From the cell containing the given text, extract its center point as (x, y) coordinate. 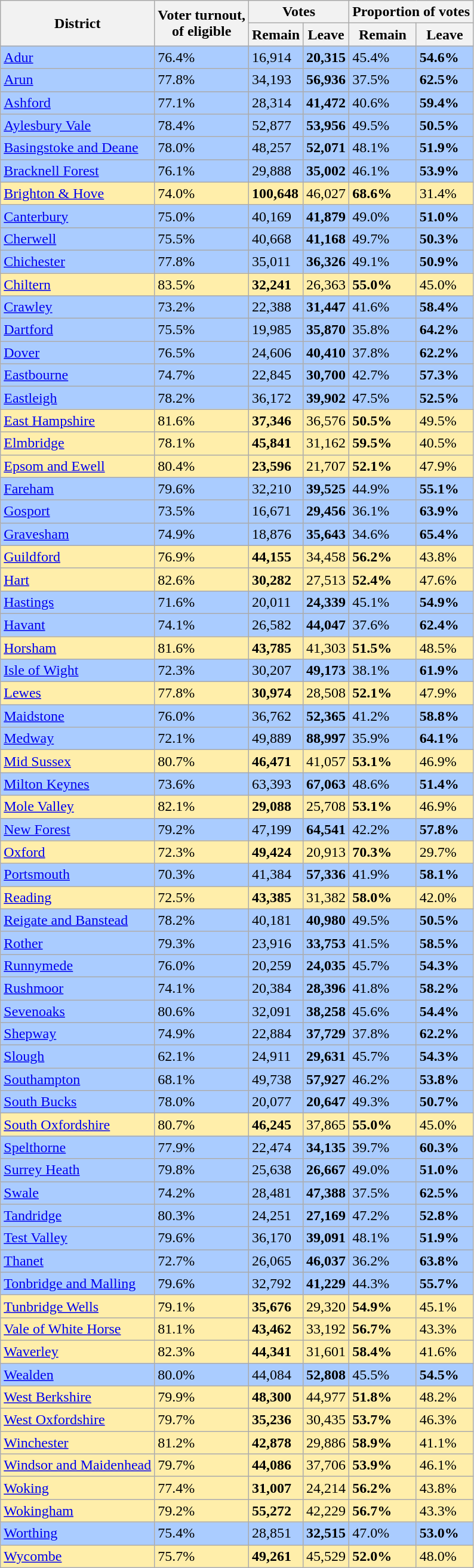
26,582 (276, 625)
49,738 (276, 1079)
Brighton & Hove (78, 193)
East Hampshire (78, 421)
Lewes (78, 693)
37,865 (326, 1125)
46.3% (444, 1420)
20,315 (326, 57)
24,339 (326, 602)
62.4% (444, 625)
52,877 (276, 125)
35.9% (383, 739)
51.4% (444, 784)
42,878 (276, 1443)
38,258 (326, 1011)
79.8% (202, 1170)
Votes (299, 12)
52,365 (326, 716)
58.1% (444, 875)
52,808 (326, 1374)
20,011 (276, 602)
82.6% (202, 579)
63,393 (276, 784)
53.8% (444, 1079)
64.2% (444, 330)
76.4% (202, 57)
22,884 (276, 1034)
Basingstoke and Deane (78, 148)
Reigate and Banstead (78, 920)
35,011 (276, 261)
78.1% (202, 443)
51.8% (383, 1397)
49,173 (326, 671)
77.4% (202, 1488)
24,911 (276, 1057)
30,207 (276, 671)
22,388 (276, 307)
36,172 (276, 398)
Dartford (78, 330)
41,303 (326, 647)
58.8% (444, 716)
65.4% (444, 534)
48,257 (276, 148)
52.8% (444, 1215)
Hastings (78, 602)
West Berkshire (78, 1397)
24,214 (326, 1488)
Mole Valley (78, 807)
41,384 (276, 875)
Bracknell Forest (78, 171)
32,091 (276, 1011)
23,916 (276, 943)
39.7% (383, 1147)
73.2% (202, 307)
New Forest (78, 829)
73.6% (202, 784)
51.5% (383, 647)
63.8% (444, 1261)
45,529 (326, 1556)
30,700 (326, 375)
28,481 (276, 1193)
35,236 (276, 1420)
Havant (78, 625)
54.6% (444, 57)
37,729 (326, 1034)
37,706 (326, 1465)
52.4% (383, 579)
37,346 (276, 421)
74.2% (202, 1193)
Maidstone (78, 716)
81.1% (202, 1329)
38.1% (383, 671)
34,135 (326, 1147)
31.4% (444, 193)
58.0% (383, 897)
36,762 (276, 716)
43,785 (276, 647)
40.5% (444, 443)
83.5% (202, 285)
32,241 (276, 285)
35,870 (326, 330)
74.0% (202, 193)
Canterbury (78, 216)
41,168 (326, 239)
29,888 (276, 171)
31,382 (326, 897)
72.7% (202, 1261)
43,385 (276, 897)
29,088 (276, 807)
44.3% (383, 1283)
44,977 (326, 1397)
48,300 (276, 1397)
34,458 (326, 557)
Mid Sussex (78, 761)
Milton Keynes (78, 784)
Crawley (78, 307)
20,259 (276, 965)
35.8% (383, 330)
47.5% (383, 398)
31,007 (276, 1488)
64.1% (444, 739)
80.3% (202, 1215)
55,272 (276, 1511)
Eastbourne (78, 375)
62.1% (202, 1057)
47,199 (276, 829)
63.9% (444, 511)
80.6% (202, 1011)
52,071 (326, 148)
Wokingham (78, 1511)
41.2% (383, 716)
57.8% (444, 829)
67,063 (326, 784)
Tandridge (78, 1215)
58.2% (444, 988)
37.6% (383, 625)
Adur (78, 57)
100,648 (276, 193)
Reading (78, 897)
South Bucks (78, 1102)
46,245 (276, 1125)
76.9% (202, 557)
34,193 (276, 80)
West Oxfordshire (78, 1420)
31,601 (326, 1351)
40.6% (383, 103)
45.4% (383, 57)
44,086 (276, 1465)
88,997 (326, 739)
73.5% (202, 511)
77.9% (202, 1147)
Ashford (78, 103)
Horsham (78, 647)
36,326 (326, 261)
29,456 (326, 511)
47.2% (383, 1215)
41.9% (383, 875)
35,676 (276, 1306)
52.0% (383, 1556)
40,169 (276, 216)
80.4% (202, 466)
34.6% (383, 534)
29,631 (326, 1057)
Voter turnout,of eligible (202, 23)
44.9% (383, 489)
48.0% (444, 1556)
31,447 (326, 307)
33,192 (326, 1329)
82.3% (202, 1351)
Isle of Wight (78, 671)
South Oxfordshire (78, 1125)
46,037 (326, 1261)
Oxford (78, 852)
Elmbridge (78, 443)
32,792 (276, 1283)
49,889 (276, 739)
Thanet (78, 1261)
55.1% (444, 489)
48.5% (444, 647)
42.0% (444, 897)
47.0% (383, 1533)
41.8% (383, 988)
32,210 (276, 489)
76.5% (202, 353)
Epsom and Ewell (78, 466)
Arun (78, 80)
Chiltern (78, 285)
Tunbridge Wells (78, 1306)
Worthing (78, 1533)
20,077 (276, 1102)
41,472 (326, 103)
52.5% (444, 398)
50.3% (444, 239)
35,643 (326, 534)
25,708 (326, 807)
36,576 (326, 421)
Rother (78, 943)
42.7% (383, 375)
Test Valley (78, 1238)
44,155 (276, 557)
26,363 (326, 285)
20,384 (276, 988)
40,980 (326, 920)
Medway (78, 739)
71.6% (202, 602)
45.5% (383, 1374)
16,671 (276, 511)
79.1% (202, 1306)
76.1% (202, 171)
46,027 (326, 193)
Chichester (78, 261)
46.2% (383, 1079)
41,229 (326, 1283)
49.7% (383, 239)
30,435 (326, 1420)
Windsor and Maidenhead (78, 1465)
54.5% (444, 1374)
47,388 (326, 1193)
28,508 (326, 693)
41.1% (444, 1443)
45.6% (383, 1011)
Eastleigh (78, 398)
23,596 (276, 466)
44,084 (276, 1374)
Sevenoaks (78, 1011)
49.1% (383, 261)
53,956 (326, 125)
55.7% (444, 1283)
54.4% (444, 1011)
53.0% (444, 1533)
29,886 (326, 1443)
39,525 (326, 489)
72.1% (202, 739)
29,320 (326, 1306)
31,162 (326, 443)
49.3% (383, 1102)
57,336 (326, 875)
49,261 (276, 1556)
58.5% (444, 943)
Fareham (78, 489)
19,985 (276, 330)
42.2% (383, 829)
Surrey Heath (78, 1170)
50.7% (444, 1102)
32,515 (326, 1533)
22,845 (276, 375)
57.3% (444, 375)
59.5% (383, 443)
46,471 (276, 761)
26,667 (326, 1170)
Waverley (78, 1351)
30,974 (276, 693)
25,638 (276, 1170)
75.0% (202, 216)
39,091 (326, 1238)
22,474 (276, 1147)
24,606 (276, 353)
District (78, 23)
48.6% (383, 784)
Southampton (78, 1079)
Shepway (78, 1034)
57,927 (326, 1079)
Proportion of votes (411, 12)
20,913 (326, 852)
74.7% (202, 375)
41,057 (326, 761)
80.0% (202, 1374)
21,707 (326, 466)
Guildford (78, 557)
41.5% (383, 943)
20,647 (326, 1102)
58.9% (383, 1443)
27,513 (326, 579)
53.7% (383, 1420)
Rushmoor (78, 988)
81.2% (202, 1443)
44,341 (276, 1351)
50.9% (444, 261)
78.4% (202, 125)
28,851 (276, 1533)
Winchester (78, 1443)
36.1% (383, 511)
27,169 (326, 1215)
75.4% (202, 1533)
Slough (78, 1057)
56,936 (326, 80)
Gosport (78, 511)
75.7% (202, 1556)
26,065 (276, 1261)
29.7% (444, 852)
24,035 (326, 965)
82.1% (202, 807)
40,181 (276, 920)
60.3% (444, 1147)
39,902 (326, 398)
48.2% (444, 1397)
Portsmouth (78, 875)
Wycombe (78, 1556)
36,170 (276, 1238)
30,282 (276, 579)
59.4% (444, 103)
Vale of White Horse (78, 1329)
47.6% (444, 579)
61.9% (444, 671)
79.9% (202, 1397)
68.1% (202, 1079)
44,047 (326, 625)
Hart (78, 579)
64,541 (326, 829)
Gravesham (78, 534)
42,229 (326, 1511)
49,424 (276, 852)
Aylesbury Vale (78, 125)
72.5% (202, 897)
Swale (78, 1193)
41,879 (326, 216)
Woking (78, 1488)
24,251 (276, 1215)
Cherwell (78, 239)
36.2% (383, 1261)
35,002 (326, 171)
Runnymede (78, 965)
18,876 (276, 534)
28,396 (326, 988)
68.6% (383, 193)
45,841 (276, 443)
Tonbridge and Malling (78, 1283)
77.1% (202, 103)
79.3% (202, 943)
Spelthorne (78, 1147)
28,314 (276, 103)
Dover (78, 353)
40,410 (326, 353)
16,914 (276, 57)
43,462 (276, 1329)
40,668 (276, 239)
33,753 (326, 943)
Wealden (78, 1374)
